Provide the (X, Y) coordinate of the cell's center where the given text is located.  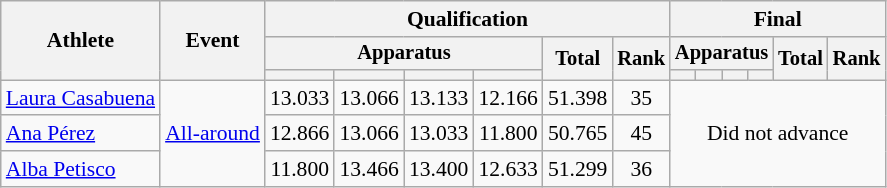
Qualification (468, 19)
36 (641, 169)
Did not advance (778, 134)
13.400 (438, 169)
Laura Casabuena (80, 98)
13.133 (438, 98)
35 (641, 98)
Alba Petisco (80, 169)
51.398 (578, 98)
51.299 (578, 169)
Event (212, 40)
Athlete (80, 40)
12.866 (300, 134)
Final (778, 19)
12.166 (508, 98)
13.466 (368, 169)
All-around (212, 134)
Ana Pérez (80, 134)
50.765 (578, 134)
45 (641, 134)
12.633 (508, 169)
